Capture the cell that displays the provided text and extract its [x, y] central coordinate. 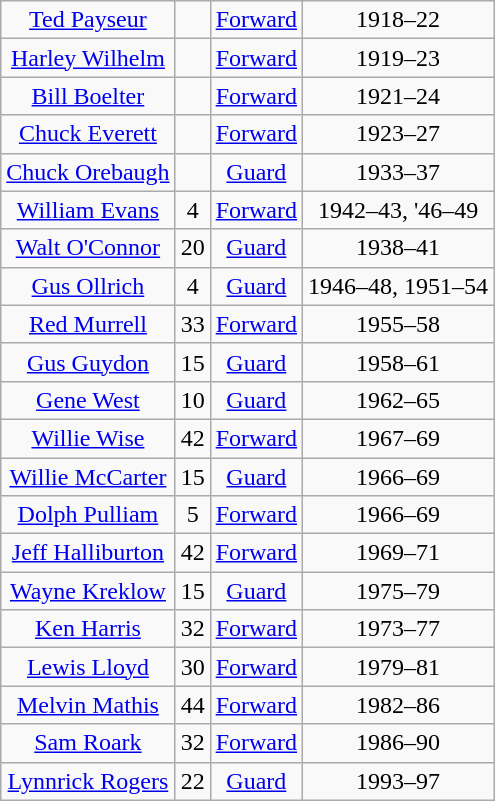
Wayne Kreklow [88, 591]
Gus Ollrich [88, 286]
Gus Guydon [88, 362]
Bill Boelter [88, 96]
Ted Payseur [88, 20]
Jeff Halliburton [88, 553]
Melvin Mathis [88, 705]
33 [192, 324]
1921–24 [398, 96]
10 [192, 400]
1919–23 [398, 58]
Chuck Everett [88, 134]
1993–97 [398, 781]
Red Murrell [88, 324]
Walt O'Connor [88, 248]
Gene West [88, 400]
Harley Wilhelm [88, 58]
1918–22 [398, 20]
1975–79 [398, 591]
Lewis Lloyd [88, 667]
20 [192, 248]
22 [192, 781]
5 [192, 515]
Willie Wise [88, 438]
1979–81 [398, 667]
Lynnrick Rogers [88, 781]
1942–43, '46–49 [398, 210]
1982–86 [398, 705]
1958–61 [398, 362]
1986–90 [398, 743]
1967–69 [398, 438]
Chuck Orebaugh [88, 172]
1962–65 [398, 400]
Ken Harris [88, 629]
1946–48, 1951–54 [398, 286]
1923–27 [398, 134]
William Evans [88, 210]
Willie McCarter [88, 477]
1955–58 [398, 324]
30 [192, 667]
Sam Roark [88, 743]
1969–71 [398, 553]
1973–77 [398, 629]
Dolph Pulliam [88, 515]
1938–41 [398, 248]
44 [192, 705]
1933–37 [398, 172]
